Return the [X, Y] coordinate for the center point of the cell that contains the specified text.  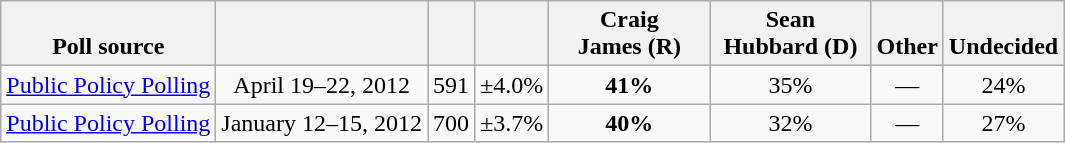
40% [630, 123]
591 [452, 85]
700 [452, 123]
27% [1003, 123]
35% [790, 85]
±3.7% [512, 123]
Undecided [1003, 34]
January 12–15, 2012 [322, 123]
24% [1003, 85]
SeanHubbard (D) [790, 34]
41% [630, 85]
±4.0% [512, 85]
CraigJames (R) [630, 34]
Other [907, 34]
Poll source [108, 34]
April 19–22, 2012 [322, 85]
32% [790, 123]
